Identify which cell holds the provided text, then report its (x, y) central coordinate. 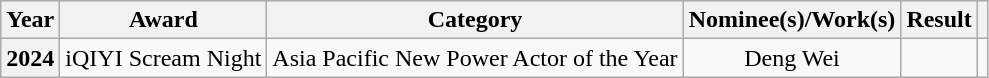
iQIYI Scream Night (164, 58)
Nominee(s)/Work(s) (792, 20)
Category (475, 20)
Year (30, 20)
2024 (30, 58)
Award (164, 20)
Asia Pacific New Power Actor of the Year (475, 58)
Result (939, 20)
Deng Wei (792, 58)
